Output the (X, Y) coordinate of the center of the cell containing the given text.  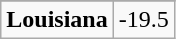
Louisiana (57, 20)
-19.5 (144, 20)
